From the cell containing the given text, extract its center point as (x, y) coordinate. 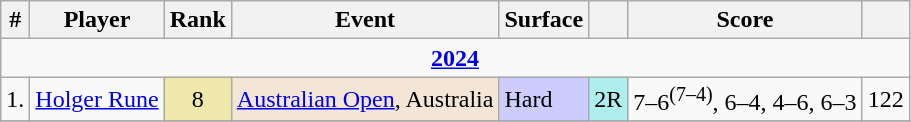
Rank (198, 20)
1. (16, 100)
Score (745, 20)
Hard (544, 100)
# (16, 20)
Holger Rune (97, 100)
2024 (455, 58)
8 (198, 100)
Player (97, 20)
122 (886, 100)
2R (608, 100)
Australian Open, Australia (365, 100)
Surface (544, 20)
7–6(7–4), 6–4, 4–6, 6–3 (745, 100)
Event (365, 20)
